Pinpoint the cell where the given text exists, returning its (x, y) midpoint coordinate. 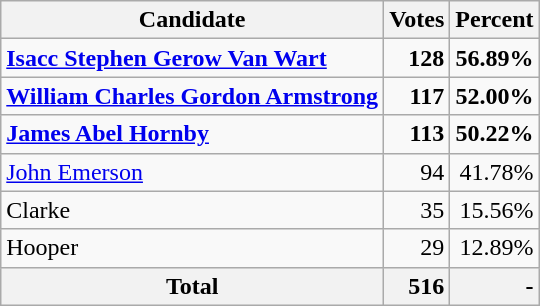
Votes (417, 20)
John Emerson (192, 172)
41.78% (494, 172)
James Abel Hornby (192, 134)
113 (417, 134)
117 (417, 96)
35 (417, 210)
Hooper (192, 248)
Candidate (192, 20)
William Charles Gordon Armstrong (192, 96)
Isacc Stephen Gerow Van Wart (192, 58)
Total (192, 286)
29 (417, 248)
50.22% (494, 134)
- (494, 286)
128 (417, 58)
516 (417, 286)
15.56% (494, 210)
Clarke (192, 210)
56.89% (494, 58)
94 (417, 172)
Percent (494, 20)
12.89% (494, 248)
52.00% (494, 96)
